Determine the (x, y) coordinate at the center of the cell enclosing the given text.  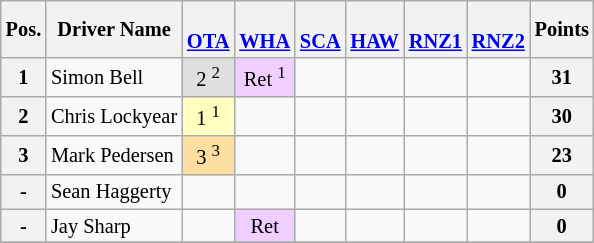
1 1 (208, 116)
23 (562, 156)
Driver Name (114, 29)
Pos. (24, 29)
Mark Pedersen (114, 156)
Sean Haggerty (114, 192)
HAW (374, 29)
RNZ1 (436, 29)
Chris Lockyear (114, 116)
1 (24, 78)
30 (562, 116)
OTA (208, 29)
2 (24, 116)
3 (24, 156)
Ret 1 (264, 78)
31 (562, 78)
3 3 (208, 156)
Jay Sharp (114, 226)
SCA (320, 29)
Points (562, 29)
Simon Bell (114, 78)
2 2 (208, 78)
RNZ2 (498, 29)
Ret (264, 226)
WHA (264, 29)
